Scan for the cell matching the given text and deliver its (x, y) coordinate at center. 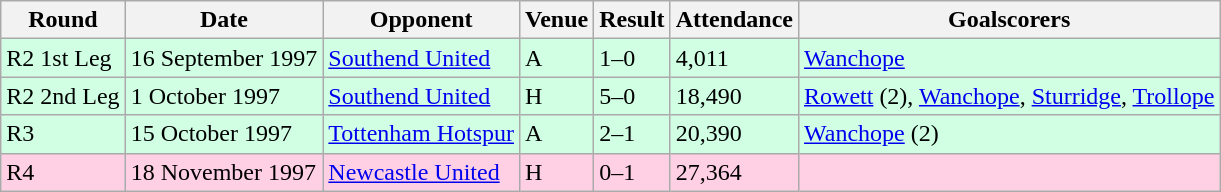
R2 1st Leg (63, 58)
Round (63, 20)
20,390 (734, 134)
16 September 1997 (224, 58)
18 November 1997 (224, 172)
Attendance (734, 20)
18,490 (734, 96)
0–1 (632, 172)
Goalscorers (1010, 20)
Opponent (422, 20)
Tottenham Hotspur (422, 134)
15 October 1997 (224, 134)
4,011 (734, 58)
Date (224, 20)
Wanchope (1010, 58)
1 October 1997 (224, 96)
5–0 (632, 96)
27,364 (734, 172)
Wanchope (2) (1010, 134)
Rowett (2), Wanchope, Sturridge, Trollope (1010, 96)
R4 (63, 172)
Result (632, 20)
1–0 (632, 58)
R2 2nd Leg (63, 96)
R3 (63, 134)
Newcastle United (422, 172)
Venue (557, 20)
2–1 (632, 134)
